Scan for the cell matching the given text and deliver its (x, y) coordinate at center. 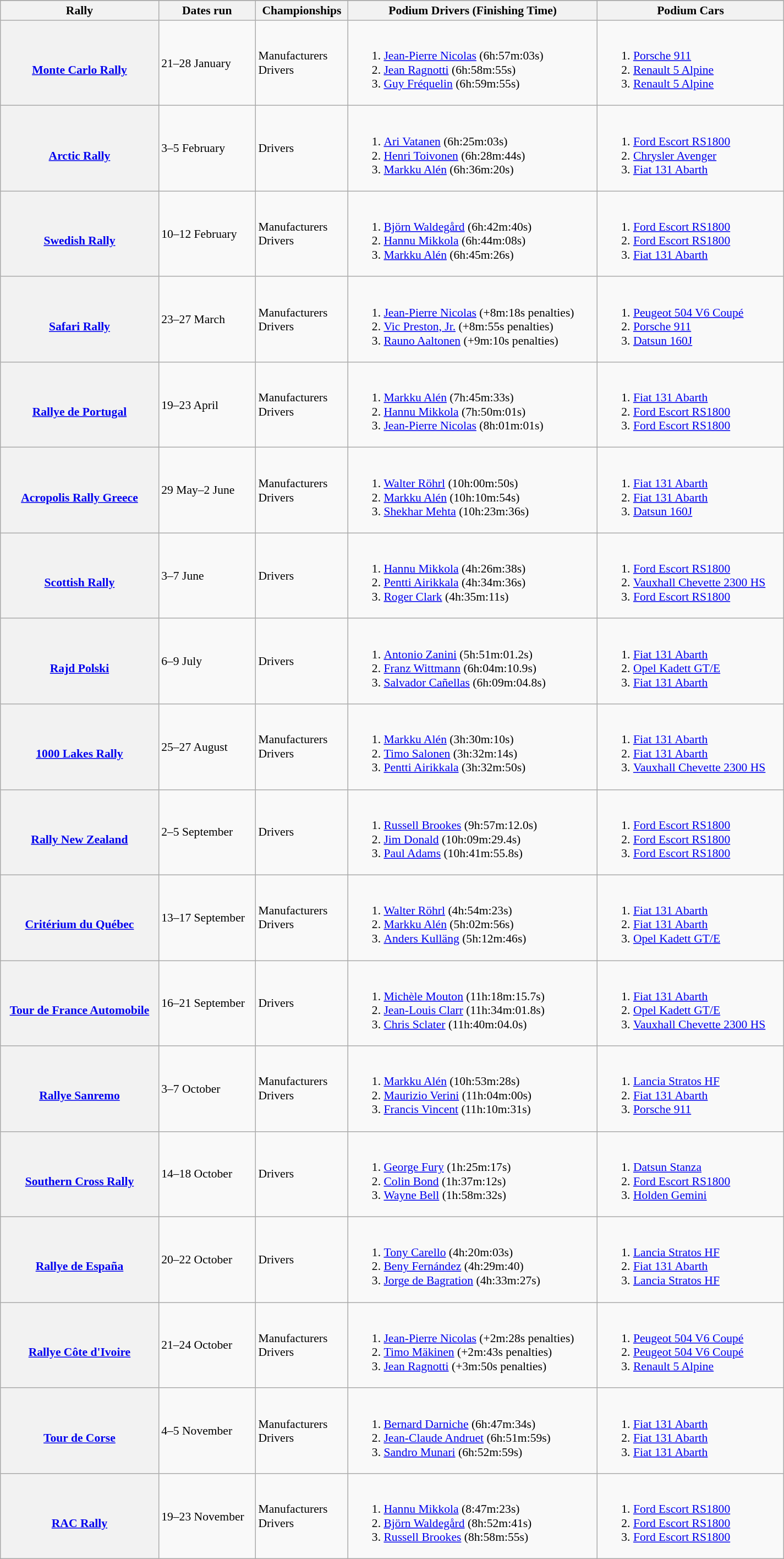
Hannu Mikkola (4h:26m:38s) Pentti Airikkala (4h:34m:36s) Roger Clark (4h:35m:11s) (472, 576)
Walter Röhrl (10h:00m:50s) Markku Alén (10h:10m:54s) Shekhar Mehta (10h:23m:36s) (472, 490)
29 May–2 June (207, 490)
4–5 November (207, 1431)
Rally (79, 10)
George Fury (1h:25m:17s) Colin Bond (1h:37m:12s) Wayne Bell (1h:58m:32s) (472, 1175)
Markku Alén (7h:45m:33s) Hannu Mikkola (7h:50m:01s) Jean-Pierre Nicolas (8h:01m:01s) (472, 405)
2–5 September (207, 832)
16–21 September (207, 1003)
25–27 August (207, 746)
Championships (301, 10)
14–18 October (207, 1175)
Porsche 911Renault 5 AlpineRenault 5 Alpine (690, 63)
Russell Brookes (9h:57m:12.0s) Jim Donald (10h:09m:29.4s) Paul Adams (10h:41m:55.8s) (472, 832)
Ford Escort RS1800Chrysler AvengerFiat 131 Abarth (690, 149)
6–9 July (207, 662)
Monte Carlo Rally (79, 63)
21–24 October (207, 1345)
Fiat 131 AbarthFord Escort RS1800Ford Escort RS1800 (690, 405)
RAC Rally (79, 1516)
Tour de Corse (79, 1431)
Walter Röhrl (4h:54m:23s) Markku Alén (5h:02m:56s) Anders Kulläng (5h:12m:46s) (472, 918)
Hannu Mikkola (8:47m:23s) Björn Waldegård (8h:52m:41s) Russell Brookes (8h:58m:55s) (472, 1516)
Fiat 131 AbarthFiat 131 AbarthFiat 131 Abarth (690, 1431)
Peugeot 504 V6 CoupéPeugeot 504 V6 CoupéRenault 5 Alpine (690, 1345)
Markku Alén (3h:30m:10s) Timo Salonen (3h:32m:14s) Pentti Airikkala (3h:32m:50s) (472, 746)
Southern Cross Rally (79, 1175)
Rally New Zealand (79, 832)
Tour de France Automobile (79, 1003)
Antonio Zanini (5h:51m:01.2s) Franz Wittmann (6h:04m:10.9s) Salvador Cañellas (6h:09m:04.8s) (472, 662)
Jean-Pierre Nicolas (6h:57m:03s) Jean Ragnotti (6h:58m:55s) Guy Fréquelin (6h:59m:55s) (472, 63)
Arctic Rally (79, 149)
3–7 October (207, 1089)
3–7 June (207, 576)
Rajd Polski (79, 662)
23–27 March (207, 319)
Podium Cars (690, 10)
Ford Escort RS1800Ford Escort RS1800Fiat 131 Abarth (690, 233)
Jean-Pierre Nicolas (+8m:18s penalties) Vic Preston, Jr. (+8m:55s penalties) Rauno Aaltonen (+9m:10s penalties) (472, 319)
Lancia Stratos HFFiat 131 AbarthPorsche 911 (690, 1089)
13–17 September (207, 918)
Fiat 131 AbarthOpel Kadett GT/EVauxhall Chevette 2300 HS (690, 1003)
3–5 February (207, 149)
1000 Lakes Rally (79, 746)
Dates run (207, 10)
Ari Vatanen (6h:25m:03s) Henri Toivonen (6h:28m:44s) Markku Alén (6h:36m:20s) (472, 149)
19–23 April (207, 405)
Jean-Pierre Nicolas (+2m:28s penalties) Timo Mäkinen (+2m:43s penalties) Jean Ragnotti (+3m:50s penalties) (472, 1345)
Safari Rally (79, 319)
Swedish Rally (79, 233)
21–28 January (207, 63)
Critérium du Québec (79, 918)
10–12 February (207, 233)
Michèle Mouton (11h:18m:15.7s) Jean-Louis Clarr (11h:34m:01.8s) Chris Sclater (11h:40m:04.0s) (472, 1003)
Ford Escort RS1800Vauxhall Chevette 2300 HSFord Escort RS1800 (690, 576)
Bernard Darniche (6h:47m:34s) Jean-Claude Andruet (6h:51m:59s) Sandro Munari (6h:52m:59s) (472, 1431)
Tony Carello (4h:20m:03s) Beny Fernández (4h:29m:40) Jorge de Bagration (4h:33m:27s) (472, 1260)
Fiat 131 AbarthOpel Kadett GT/EFiat 131 Abarth (690, 662)
Rallye Côte d'Ivoire (79, 1345)
Lancia Stratos HFFiat 131 AbarthLancia Stratos HF (690, 1260)
Markku Alén (10h:53m:28s) Maurizio Verini (11h:04m:00s) Francis Vincent (11h:10m:31s) (472, 1089)
Fiat 131 AbarthFiat 131 AbarthVauxhall Chevette 2300 HS (690, 746)
Datsun StanzaFord Escort RS1800Holden Gemini (690, 1175)
Scottish Rally (79, 576)
Rallye de España (79, 1260)
20–22 October (207, 1260)
19–23 November (207, 1516)
Podium Drivers (Finishing Time) (472, 10)
Rallye Sanremo (79, 1089)
Peugeot 504 V6 CoupéPorsche 911Datsun 160J (690, 319)
Fiat 131 AbarthFiat 131 AbarthDatsun 160J (690, 490)
Acropolis Rally Greece (79, 490)
Rallye de Portugal (79, 405)
Björn Waldegård (6h:42m:40s) Hannu Mikkola (6h:44m:08s) Markku Alén (6h:45m:26s) (472, 233)
Fiat 131 AbarthFiat 131 AbarthOpel Kadett GT/E (690, 918)
